Extract the [x, y] coordinate from the center of the cell holding the provided text.  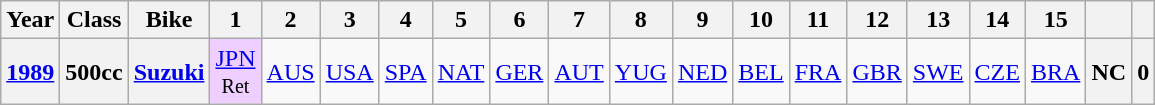
3 [350, 20]
12 [877, 20]
BEL [761, 72]
USA [350, 72]
4 [406, 20]
Class [94, 20]
500cc [94, 72]
8 [640, 20]
YUG [640, 72]
5 [461, 20]
2 [290, 20]
NAT [461, 72]
1 [236, 20]
NC [1109, 72]
JPNRet [236, 72]
9 [702, 20]
AUT [579, 72]
14 [997, 20]
FRA [818, 72]
7 [579, 20]
NED [702, 72]
CZE [997, 72]
Year [30, 20]
GER [520, 72]
13 [938, 20]
GBR [877, 72]
BRA [1055, 72]
10 [761, 20]
SPA [406, 72]
15 [1055, 20]
11 [818, 20]
AUS [290, 72]
1989 [30, 72]
0 [1144, 72]
Bike [169, 20]
SWE [938, 72]
6 [520, 20]
Suzuki [169, 72]
